Scan for the cell matching the given text and deliver its (x, y) coordinate at center. 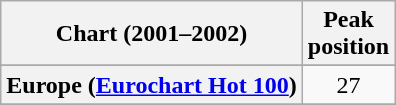
Peakposition (348, 34)
27 (348, 85)
Chart (2001–2002) (152, 34)
Europe (Eurochart Hot 100) (152, 85)
